Pinpoint the cell where the given text exists, returning its (X, Y) midpoint coordinate. 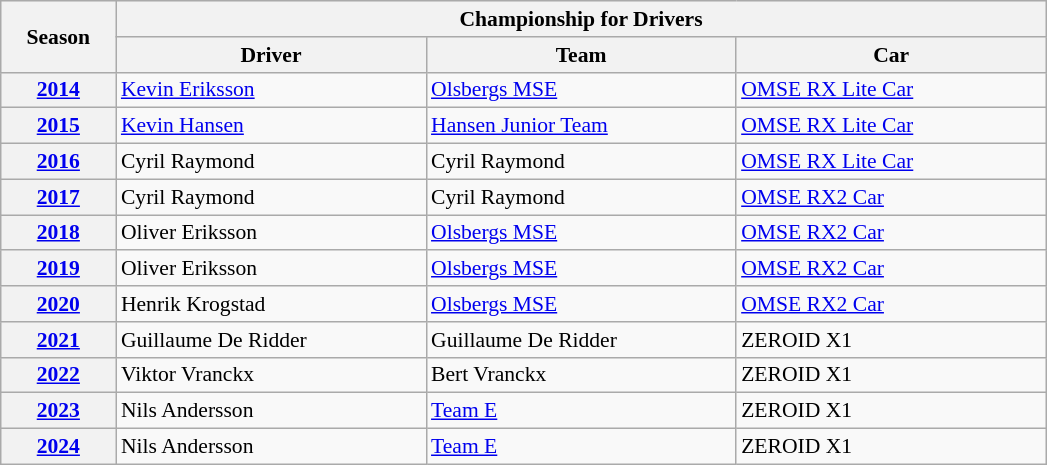
Bert Vranckx (581, 375)
Viktor Vranckx (271, 375)
2017 (58, 197)
Driver (271, 55)
2021 (58, 340)
2014 (58, 90)
2016 (58, 162)
Season (58, 36)
2018 (58, 233)
2024 (58, 447)
Team (581, 55)
Kevin Eriksson (271, 90)
Hansen Junior Team (581, 126)
2015 (58, 126)
Henrik Krogstad (271, 304)
Kevin Hansen (271, 126)
Car (891, 55)
2023 (58, 411)
2019 (58, 269)
Championship for Drivers (581, 19)
2020 (58, 304)
2022 (58, 375)
